Locate the cell with the specified text and output its (x, y) center coordinate. 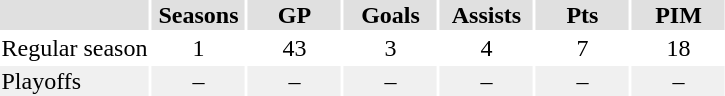
18 (678, 48)
Assists (486, 15)
Playoffs (74, 81)
Seasons (198, 15)
4 (486, 48)
PIM (678, 15)
3 (390, 48)
Regular season (74, 48)
Goals (390, 15)
Pts (582, 15)
GP (294, 15)
7 (582, 48)
43 (294, 48)
1 (198, 48)
